Search for the cell housing the specified text and yield its [X, Y] center coordinate. 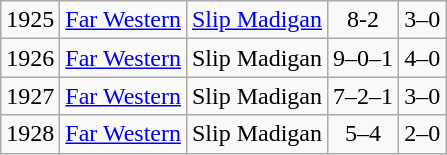
9–0–1 [364, 58]
1925 [30, 20]
1926 [30, 58]
5–4 [364, 134]
7–2–1 [364, 96]
1928 [30, 134]
8-2 [364, 20]
4–0 [422, 58]
1927 [30, 96]
2–0 [422, 134]
